Identify which cell holds the provided text, then report its (x, y) central coordinate. 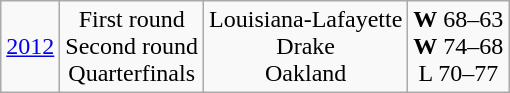
Louisiana-LafayetteDrakeOakland (306, 47)
First roundSecond roundQuarterfinals (132, 47)
W 68–63W 74–68L 70–77 (458, 47)
2012 (30, 47)
